Pinpoint the cell where the given text exists, returning its [X, Y] midpoint coordinate. 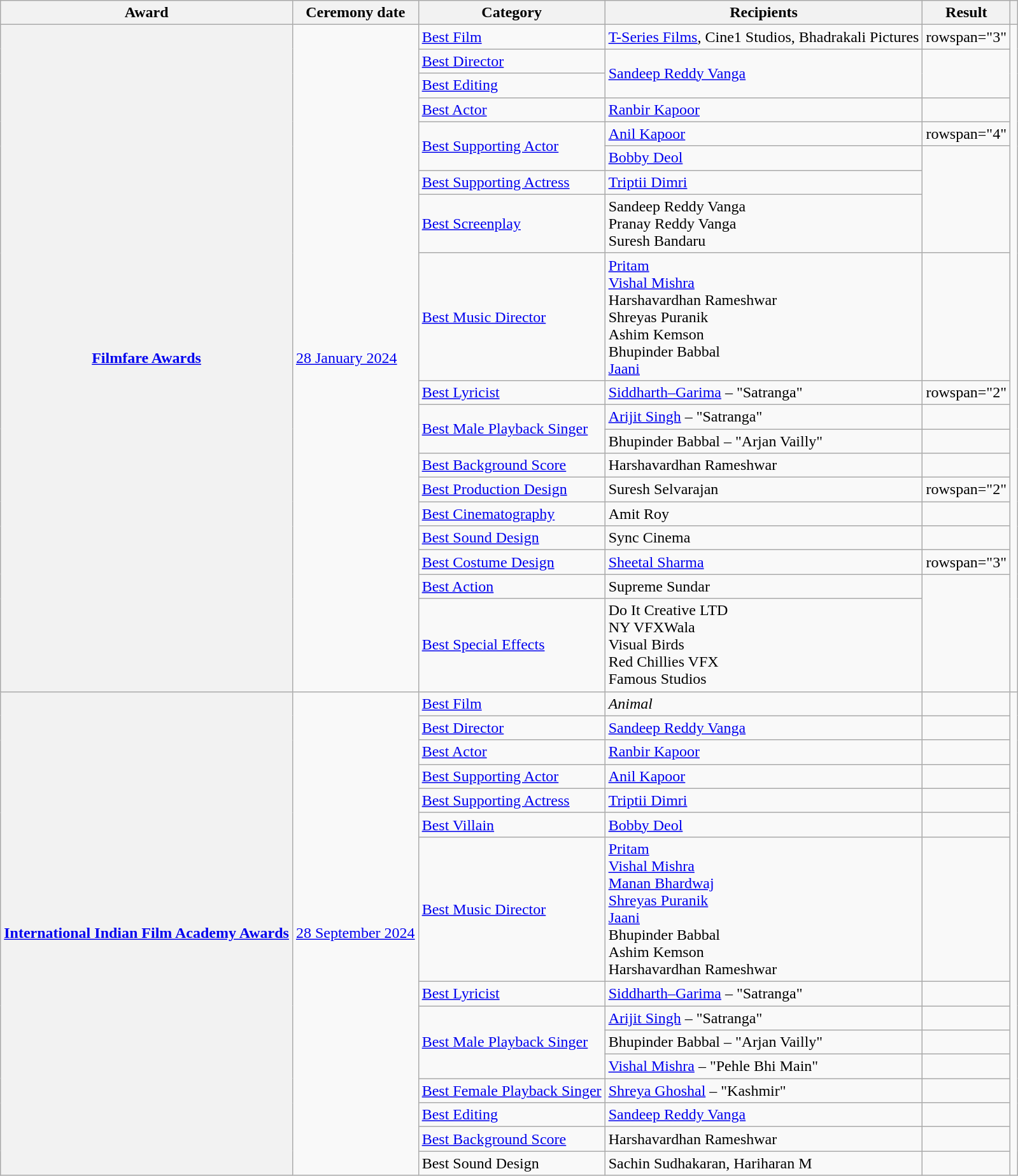
Animal [764, 704]
Shreya Ghoshal – "Kashmir" [764, 1091]
Best Action [512, 586]
rowspan="4" [966, 134]
Best Female Playback Singer [512, 1091]
Best Special Effects [512, 645]
Best Production Design [512, 490]
International Indian Film Academy Awards [146, 933]
Vishal Mishra – "Pehle Bhi Main" [764, 1066]
Ceremony date [355, 13]
PritamVishal MishraHarshavardhan RameshwarShreyas PuranikAshim KemsonBhupinder BabbalJaani [764, 316]
Best Cinematography [512, 514]
Sync Cinema [764, 538]
Best Costume Design [512, 562]
Category [512, 13]
Best Screenplay [512, 223]
PritamVishal MishraManan BhardwajShreyas PuranikJaaniBhupinder BabbalAshim KemsonHarshavardhan Rameshwar [764, 909]
Result [966, 13]
Sandeep Reddy VangaPranay Reddy VangaSuresh Bandaru [764, 223]
Best Villain [512, 825]
T-Series Films, Cine1 Studios, Bhadrakali Pictures [764, 37]
Amit Roy [764, 514]
Filmfare Awards [146, 358]
Suresh Selvarajan [764, 490]
28 January 2024 [355, 358]
Award [146, 13]
Sheetal Sharma [764, 562]
Sachin Sudhakaran, Hariharan M [764, 1163]
Supreme Sundar [764, 586]
Do It Creative LTDNY VFXWalaVisual BirdsRed Chillies VFXFamous Studios [764, 645]
Recipients [764, 13]
28 September 2024 [355, 933]
